Capture the cell that displays the provided text and extract its [X, Y] central coordinate. 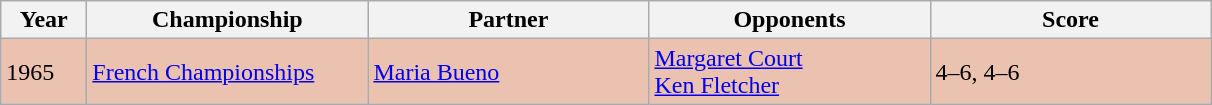
Championship [228, 20]
Year [44, 20]
Maria Bueno [508, 72]
French Championships [228, 72]
Margaret Court Ken Fletcher [790, 72]
Score [1070, 20]
Opponents [790, 20]
Partner [508, 20]
1965 [44, 72]
4–6, 4–6 [1070, 72]
